Extract the (x, y) coordinate from the center of the cell holding the provided text.  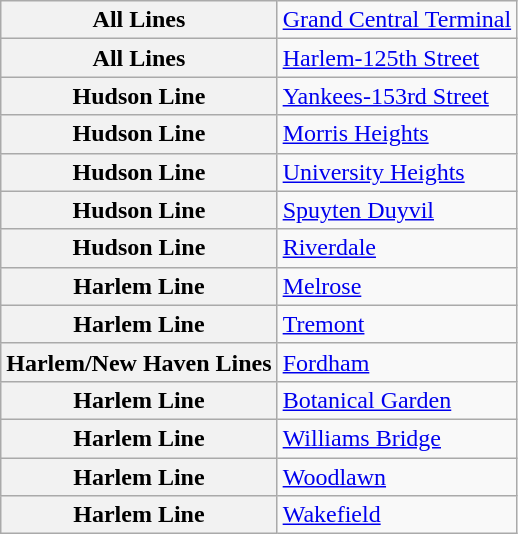
Woodlawn (397, 477)
Spuyten Duyvil (397, 210)
Harlem/New Haven Lines (139, 362)
Wakefield (397, 515)
Botanical Garden (397, 400)
Grand Central Terminal (397, 20)
Harlem-125th Street (397, 58)
Melrose (397, 286)
Riverdale (397, 248)
Yankees-153rd Street (397, 96)
University Heights (397, 172)
Williams Bridge (397, 438)
Morris Heights (397, 134)
Fordham (397, 362)
Tremont (397, 324)
